Return the (X, Y) coordinate for the center point of the cell that contains the specified text.  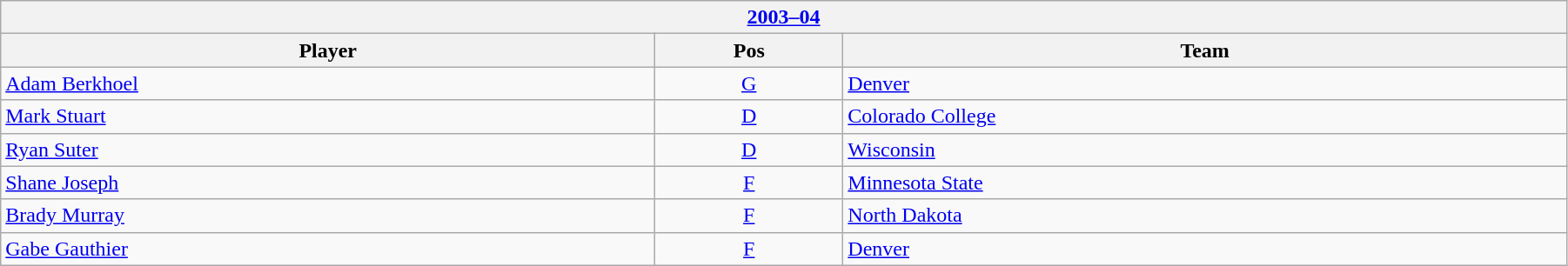
Colorado College (1205, 116)
Team (1205, 50)
Ryan Suter (328, 150)
Pos (749, 50)
Gabe Gauthier (328, 249)
G (749, 83)
2003–04 (784, 17)
North Dakota (1205, 216)
Mark Stuart (328, 116)
Minnesota State (1205, 183)
Player (328, 50)
Shane Joseph (328, 183)
Brady Murray (328, 216)
Adam Berkhoel (328, 83)
Wisconsin (1205, 150)
